Detect which cell encompasses the target text, then output its [x, y] center coordinate. 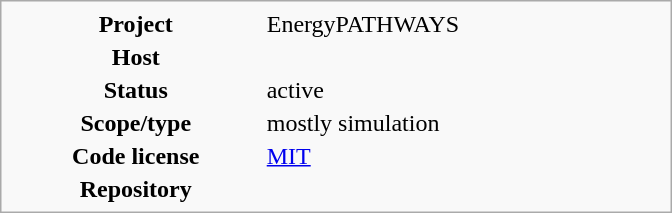
Status [136, 90]
Scope/type [136, 123]
Project [136, 24]
Code license [136, 156]
active [464, 90]
mostly simulation [464, 123]
EnergyPATHWAYS [464, 24]
Host [136, 57]
Repository [136, 189]
MIT [464, 156]
